Find where the given text appears and provide that cell's center as (X, Y) coordinate. 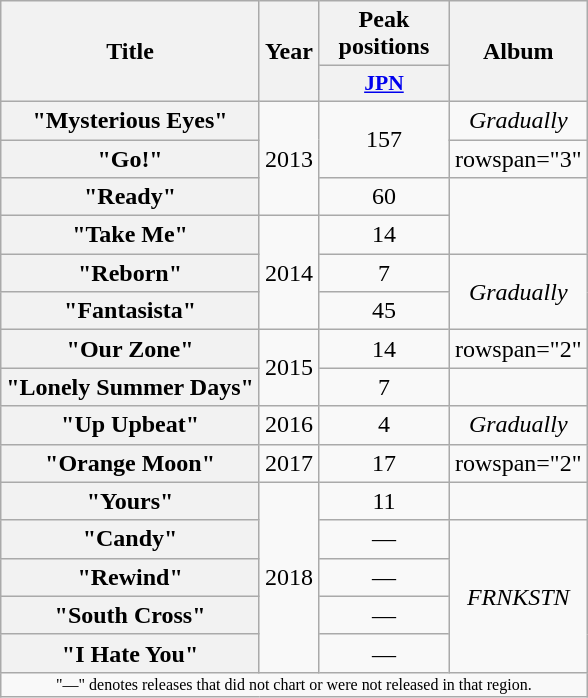
"Up Upbeat" (130, 425)
17 (384, 463)
"—" denotes releases that did not chart or were not released in that region. (294, 684)
"Candy" (130, 539)
"Mysterious Eyes" (130, 120)
"Take Me" (130, 235)
"Reborn" (130, 273)
4 (384, 425)
"Orange Moon" (130, 463)
2017 (288, 463)
2016 (288, 425)
"Fantasista" (130, 311)
Year (288, 52)
"Yours" (130, 501)
2014 (288, 273)
157 (384, 139)
Album (518, 52)
"Rewind" (130, 577)
45 (384, 311)
11 (384, 501)
"Go!" (130, 159)
JPN (384, 84)
"I Hate You" (130, 653)
rowspan="3" (518, 159)
2013 (288, 158)
"Ready" (130, 197)
"Lonely Summer Days" (130, 387)
2018 (288, 577)
"South Cross" (130, 615)
2015 (288, 368)
60 (384, 197)
Peak positions (384, 34)
"Our Zone" (130, 349)
FRNKSTN (518, 596)
Title (130, 52)
